Provide the (X, Y) coordinate of the cell's center where the given text is located.  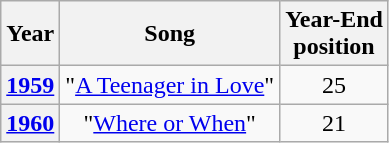
Year-Endposition (334, 34)
"A Teenager in Love" (170, 85)
21 (334, 123)
25 (334, 85)
Year (30, 34)
1960 (30, 123)
Song (170, 34)
1959 (30, 85)
"Where or When" (170, 123)
